Locate the cell with the specified text and output its (X, Y) center coordinate. 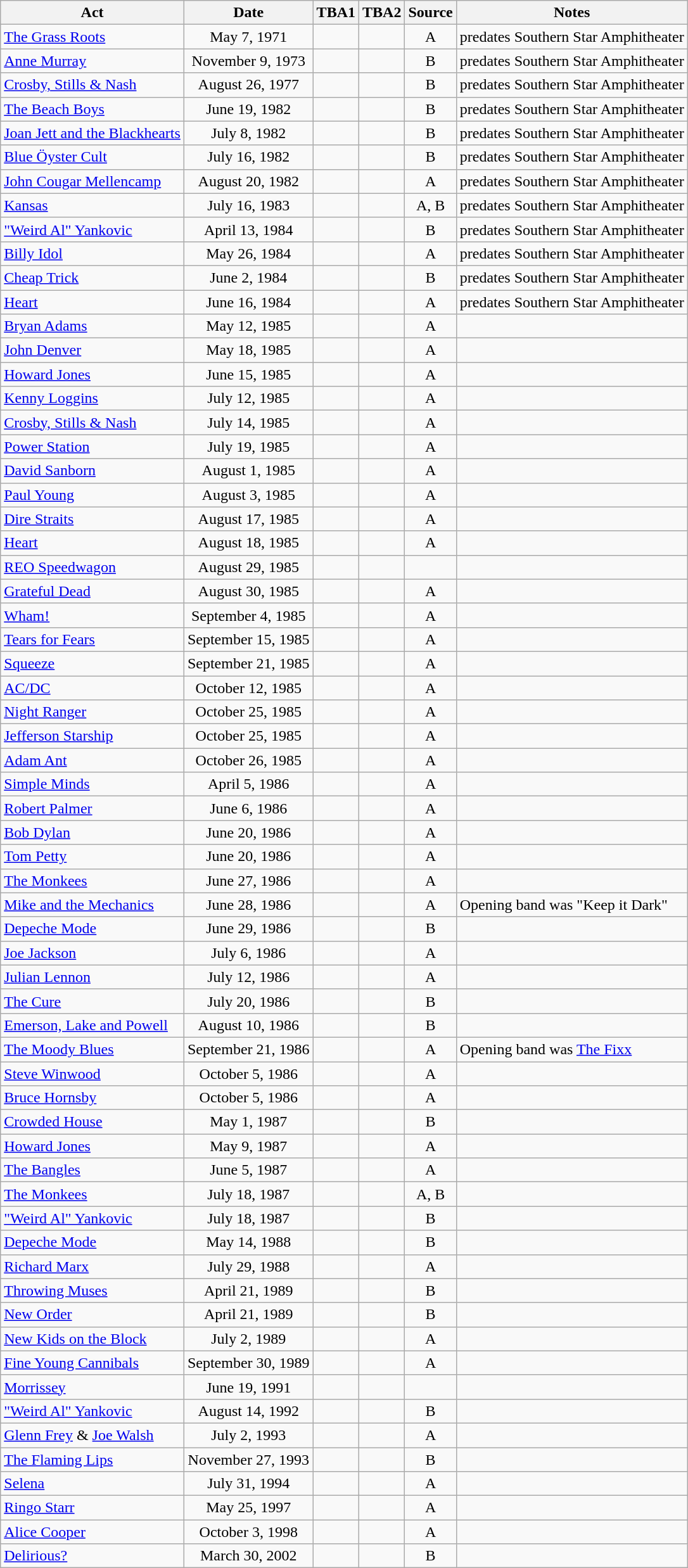
July 12, 1985 (248, 398)
July 2, 1993 (248, 1435)
Paul Young (92, 495)
Robert Palmer (92, 808)
Cheap Trick (92, 277)
August 26, 1977 (248, 85)
The Cure (92, 1001)
October 26, 1985 (248, 760)
August 18, 1985 (248, 543)
June 16, 1984 (248, 302)
Richard Marx (92, 1266)
August 3, 1985 (248, 495)
August 10, 1986 (248, 1025)
The Moody Blues (92, 1049)
New Kids on the Block (92, 1339)
August 29, 1985 (248, 567)
Morrissey (92, 1387)
September 21, 1985 (248, 663)
May 14, 1988 (248, 1242)
Bruce Hornsby (92, 1098)
August 30, 1985 (248, 591)
June 28, 1986 (248, 905)
Act (92, 13)
May 12, 1985 (248, 326)
Joe Jackson (92, 953)
July 14, 1985 (248, 423)
Jefferson Starship (92, 736)
June 27, 1986 (248, 881)
Bob Dylan (92, 832)
July 2, 1989 (248, 1339)
September 21, 1986 (248, 1049)
Joan Jett and the Blackhearts (92, 133)
Power Station (92, 447)
May 25, 1997 (248, 1508)
April 5, 1986 (248, 784)
Opening band was "Keep it Dark" (571, 905)
Adam Ant (92, 760)
Julian Lennon (92, 977)
Kenny Loggins (92, 398)
July 20, 1986 (248, 1001)
Blue Öyster Cult (92, 157)
Opening band was The Fixx (571, 1049)
Bryan Adams (92, 326)
September 4, 1985 (248, 615)
Grateful Dead (92, 591)
Night Ranger (92, 712)
July 12, 1986 (248, 977)
June 19, 1991 (248, 1387)
July 16, 1983 (248, 205)
Anne Murray (92, 61)
May 18, 1985 (248, 350)
Kansas (92, 205)
Steve Winwood (92, 1074)
May 9, 1987 (248, 1146)
The Beach Boys (92, 109)
Ringo Starr (92, 1508)
Mike and the Mechanics (92, 905)
Simple Minds (92, 784)
July 29, 1988 (248, 1266)
August 17, 1985 (248, 519)
Wham! (92, 615)
Throwing Muses (92, 1291)
June 19, 1982 (248, 109)
July 31, 1994 (248, 1484)
June 2, 1984 (248, 277)
Emerson, Lake and Powell (92, 1025)
November 9, 1973 (248, 61)
June 5, 1987 (248, 1170)
John Denver (92, 350)
Notes (571, 13)
May 7, 1971 (248, 37)
The Flaming Lips (92, 1459)
Crowded House (92, 1122)
Alice Cooper (92, 1532)
May 1, 1987 (248, 1122)
New Order (92, 1315)
Selena (92, 1484)
Billy Idol (92, 253)
TBA2 (382, 13)
Delirious? (92, 1556)
Glenn Frey & Joe Walsh (92, 1435)
August 20, 1982 (248, 181)
October 3, 1998 (248, 1532)
July 19, 1985 (248, 447)
David Sanborn (92, 471)
August 14, 1992 (248, 1411)
Date (248, 13)
The Bangles (92, 1170)
July 16, 1982 (248, 157)
June 29, 1986 (248, 929)
Tom Petty (92, 857)
September 15, 1985 (248, 639)
Fine Young Cannibals (92, 1363)
November 27, 1993 (248, 1459)
John Cougar Mellencamp (92, 181)
July 8, 1982 (248, 133)
August 1, 1985 (248, 471)
June 6, 1986 (248, 808)
The Grass Roots (92, 37)
September 30, 1989 (248, 1363)
July 6, 1986 (248, 953)
March 30, 2002 (248, 1556)
Source (431, 13)
May 26, 1984 (248, 253)
October 12, 1985 (248, 687)
TBA1 (336, 13)
April 13, 1984 (248, 229)
Tears for Fears (92, 639)
REO Speedwagon (92, 567)
AC/DC (92, 687)
Dire Straits (92, 519)
Squeeze (92, 663)
June 15, 1985 (248, 374)
